Identify which cell holds the provided text, then report its (X, Y) central coordinate. 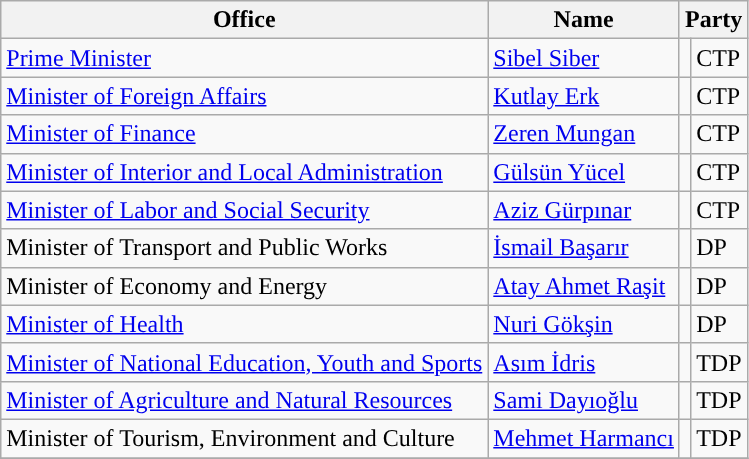
Gülsün Yücel (584, 172)
Prime Minister (244, 58)
Minister of Interior and Local Administration (244, 172)
Sami Dayıoğlu (584, 400)
Minister of Tourism, Environment and Culture (244, 438)
Asım İdris (584, 362)
Minister of Economy and Energy (244, 286)
Minister of Labor and Social Security (244, 210)
Atay Ahmet Raşit (584, 286)
Office (244, 20)
İsmail Başarır (584, 248)
Mehmet Harmancı (584, 438)
Zeren Mungan (584, 134)
Minister of Finance (244, 134)
Minister of National Education, Youth and Sports (244, 362)
Minister of Health (244, 324)
Minister of Foreign Affairs (244, 96)
Aziz Gürpınar (584, 210)
Minister of Transport and Public Works (244, 248)
Name (584, 20)
Sibel Siber (584, 58)
Nuri Gökşin (584, 324)
Minister of Agriculture and Natural Resources (244, 400)
Kutlay Erk (584, 96)
Party (713, 20)
